Scan for the cell matching the given text and deliver its (X, Y) coordinate at center. 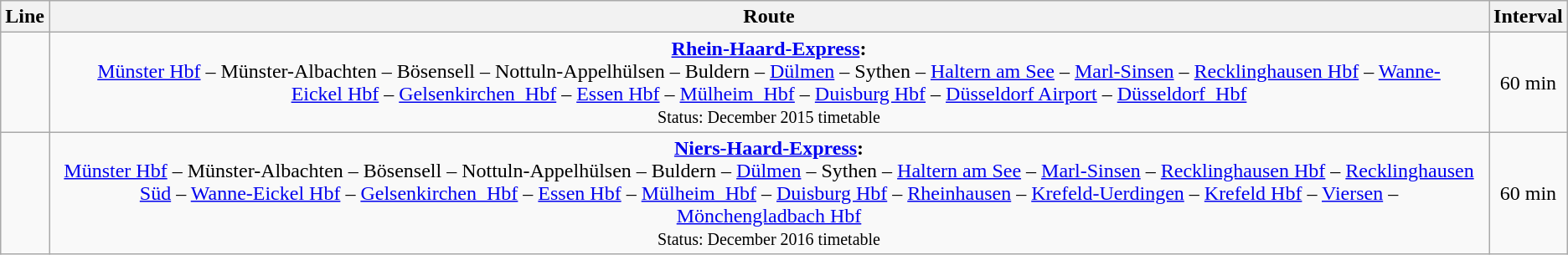
Interval (1529, 17)
Line (25, 17)
Route (769, 17)
